Return [X, Y] of the center of cell containing provided text 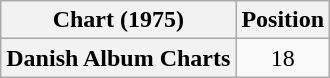
Position [283, 20]
Chart (1975) [118, 20]
Danish Album Charts [118, 58]
18 [283, 58]
